Capture the cell that displays the provided text and extract its (x, y) central coordinate. 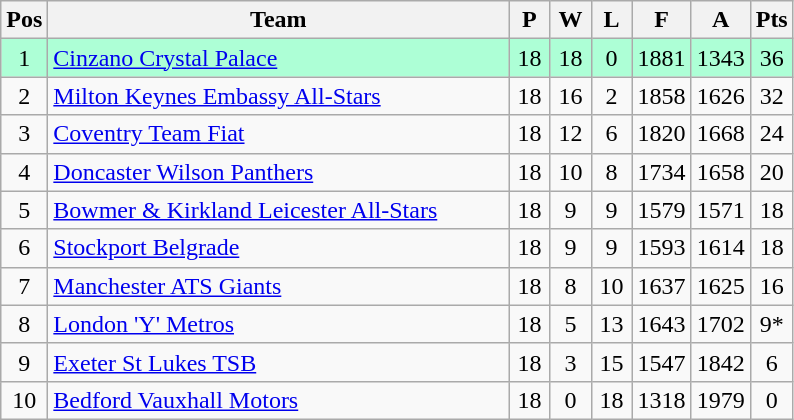
7 (24, 286)
Pos (24, 20)
Exeter St Lukes TSB (278, 362)
Manchester ATS Giants (278, 286)
1734 (662, 172)
1547 (662, 362)
1343 (720, 58)
Team (278, 20)
4 (24, 172)
W (570, 20)
P (530, 20)
15 (612, 362)
Stockport Belgrade (278, 248)
1637 (662, 286)
1658 (720, 172)
Doncaster Wilson Panthers (278, 172)
F (662, 20)
1614 (720, 248)
1626 (720, 96)
1668 (720, 134)
1702 (720, 324)
Bowmer & Kirkland Leicester All-Stars (278, 210)
Bedford Vauxhall Motors (278, 400)
1643 (662, 324)
Coventry Team Fiat (278, 134)
1571 (720, 210)
1625 (720, 286)
London 'Y' Metros (278, 324)
20 (772, 172)
13 (612, 324)
Cinzano Crystal Palace (278, 58)
L (612, 20)
32 (772, 96)
Pts (772, 20)
12 (570, 134)
36 (772, 58)
9* (772, 324)
A (720, 20)
1318 (662, 400)
Milton Keynes Embassy All-Stars (278, 96)
1579 (662, 210)
1858 (662, 96)
1 (24, 58)
1979 (720, 400)
1842 (720, 362)
24 (772, 134)
1820 (662, 134)
1593 (662, 248)
1881 (662, 58)
